Detect which cell encompasses the target text, then output its (x, y) center coordinate. 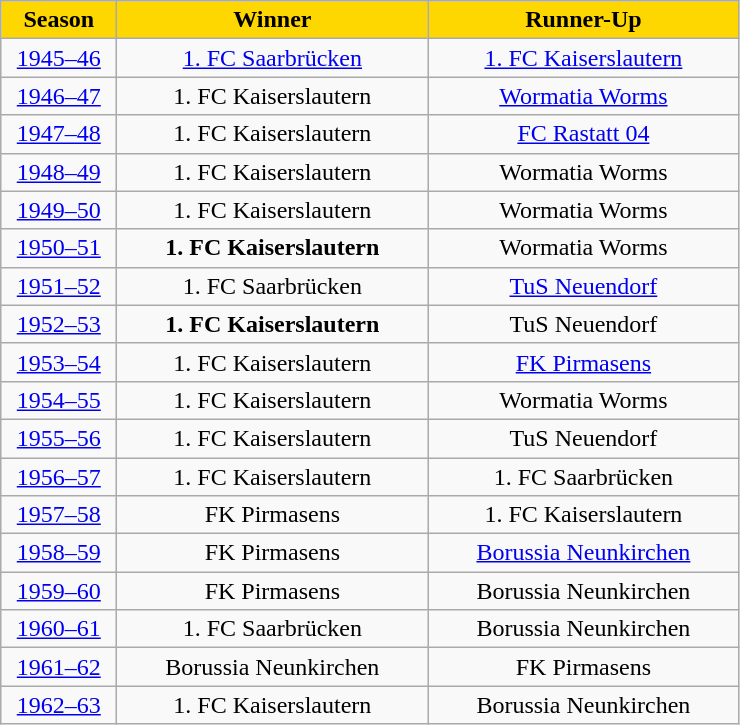
Runner-Up (584, 20)
1946–47 (59, 96)
1959–60 (59, 591)
1954–55 (59, 400)
Winner (272, 20)
1950–51 (59, 248)
1956–57 (59, 477)
1962–63 (59, 705)
Season (59, 20)
FC Rastatt 04 (584, 134)
1958–59 (59, 553)
1952–53 (59, 324)
1947–48 (59, 134)
1951–52 (59, 286)
1961–62 (59, 667)
1953–54 (59, 362)
1955–56 (59, 438)
1957–58 (59, 515)
1949–50 (59, 210)
1948–49 (59, 172)
1945–46 (59, 58)
1960–61 (59, 629)
